Identify which cell holds the provided text, then report its [X, Y] central coordinate. 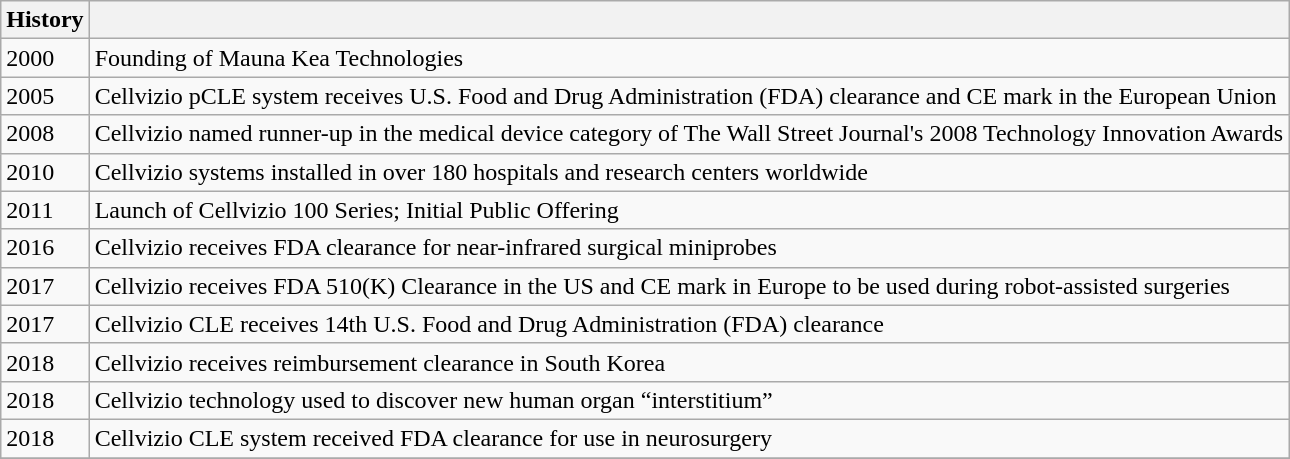
Cellvizio pCLE system receives U.S. Food and Drug Administration (FDA) clearance and CE mark in the European Union [688, 96]
Launch of Cellvizio 100 Series; Initial Public Offering [688, 210]
Cellvizio CLE receives 14th U.S. Food and Drug Administration (FDA) clearance [688, 324]
2010 [45, 172]
Cellvizio named runner-up in the medical device category of The Wall Street Journal's 2008 Technology Innovation Awards [688, 134]
2008 [45, 134]
Cellvizio technology used to discover new human organ “interstitium” [688, 400]
Cellvizio systems installed in over 180 hospitals and research centers worldwide [688, 172]
Cellvizio receives FDA clearance for near-infrared surgical miniprobes [688, 248]
2000 [45, 58]
Founding of Mauna Kea Technologies [688, 58]
History [45, 20]
2005 [45, 96]
2011 [45, 210]
Cellvizio receives FDA 510(K) Clearance in the US and CE mark in Europe to be used during robot-assisted surgeries [688, 286]
Cellvizio CLE system received FDA clearance for use in neurosurgery [688, 438]
2016 [45, 248]
Cellvizio receives reimbursement clearance in South Korea [688, 362]
